Search for the cell housing the specified text and yield its [x, y] center coordinate. 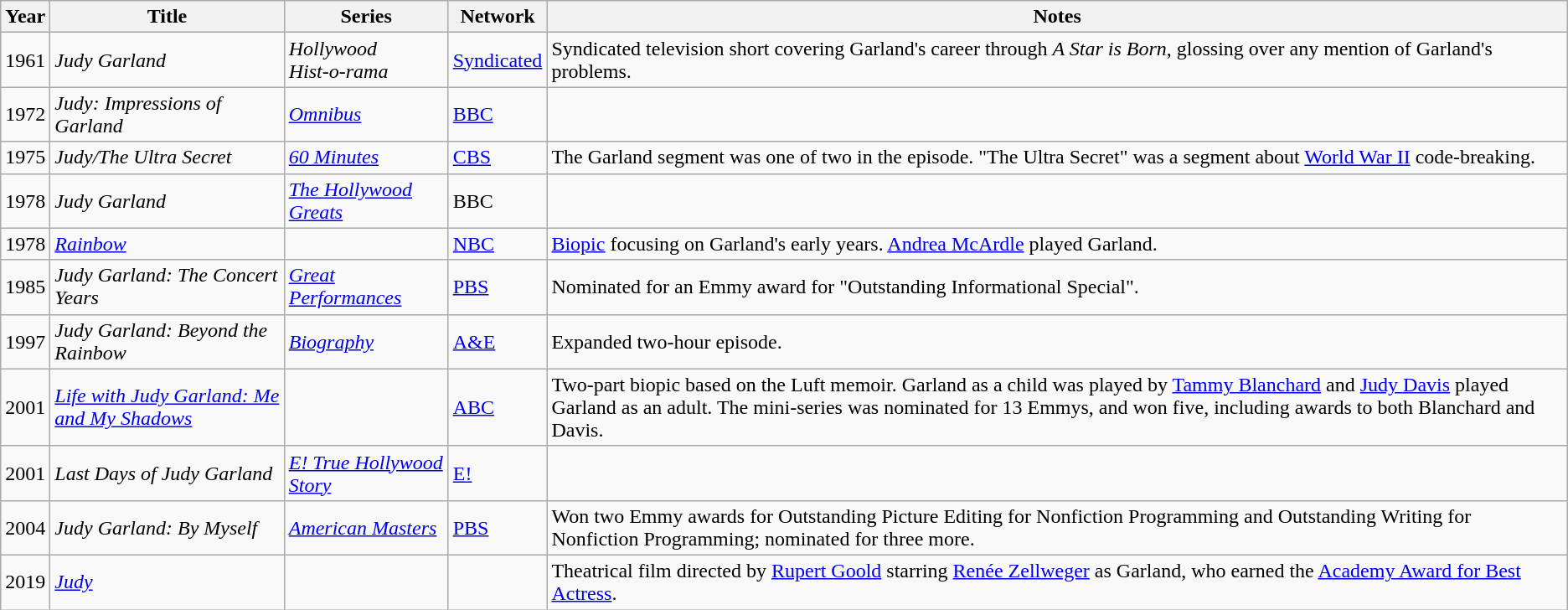
Judy: Impressions of Garland [168, 114]
Last Days of Judy Garland [168, 473]
Great Performances [366, 287]
Notes [1057, 17]
1985 [25, 287]
The Garland segment was one of two in the episode. "The Ultra Secret" was a segment about World War II code-breaking. [1057, 158]
Judy [168, 582]
Year [25, 17]
60 Minutes [366, 158]
2004 [25, 528]
1975 [25, 158]
Biography [366, 342]
Biopic focusing on Garland's early years. Andrea McArdle played Garland. [1057, 244]
E! [498, 473]
The Hollywood Greats [366, 201]
Omnibus [366, 114]
American Masters [366, 528]
Judy/The Ultra Secret [168, 158]
2019 [25, 582]
Judy Garland: By Myself [168, 528]
Title [168, 17]
Theatrical film directed by Rupert Goold starring Renée Zellweger as Garland, who earned the Academy Award for Best Actress. [1057, 582]
Series [366, 17]
1972 [25, 114]
ABC [498, 407]
1961 [25, 60]
Judy Garland: Beyond the Rainbow [168, 342]
Expanded two-hour episode. [1057, 342]
Network [498, 17]
Nominated for an Emmy award for "Outstanding Informational Special". [1057, 287]
A&E [498, 342]
Rainbow [168, 244]
1997 [25, 342]
Judy Garland: The Concert Years [168, 287]
CBS [498, 158]
E! True Hollywood Story [366, 473]
Hollywood Hist-o-rama [366, 60]
Syndicated television short covering Garland's career through A Star is Born, glossing over any mention of Garland's problems. [1057, 60]
Syndicated [498, 60]
NBC [498, 244]
Life with Judy Garland: Me and My Shadows [168, 407]
